Pinpoint the cell where the given text exists, returning its [X, Y] midpoint coordinate. 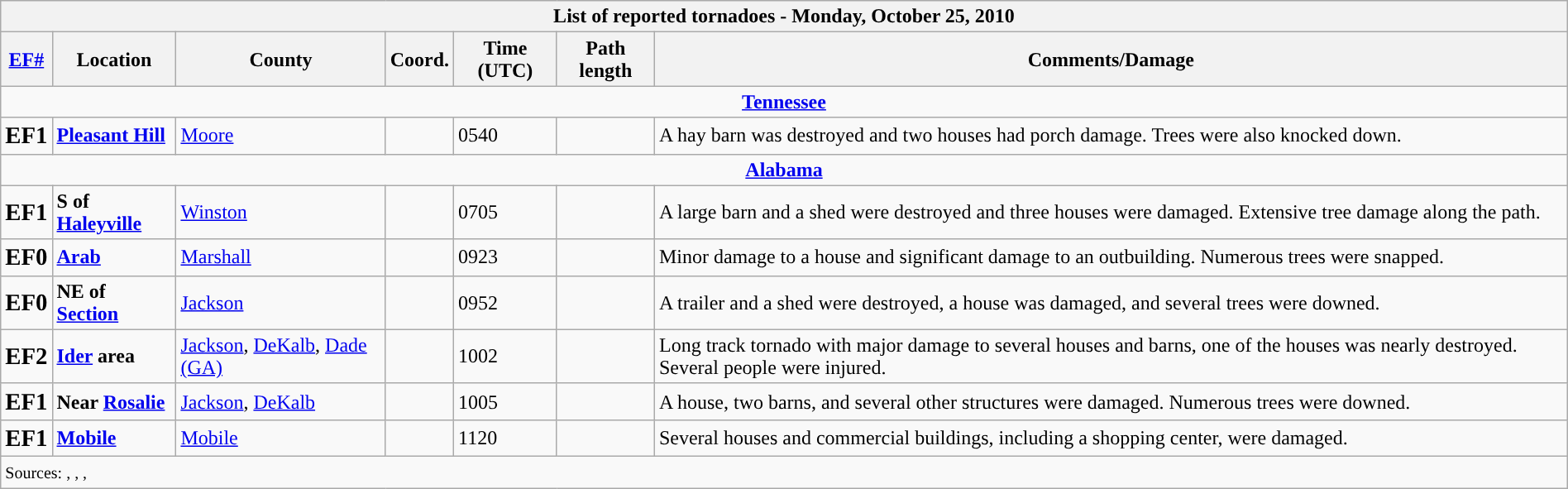
A trailer and a shed were destroyed, a house was damaged, and several trees were downed. [1111, 303]
List of reported tornadoes - Monday, October 25, 2010 [784, 17]
EF# [26, 60]
Moore [281, 136]
1005 [506, 401]
1002 [506, 356]
A hay barn was destroyed and two houses had porch damage. Trees were also knocked down. [1111, 136]
Long track tornado with major damage to several houses and barns, one of the houses was nearly destroyed. Several people were injured. [1111, 356]
Ider area [114, 356]
Several houses and commercial buildings, including a shopping center, were damaged. [1111, 438]
Pleasant Hill [114, 136]
Winston [281, 212]
Marshall [281, 257]
0952 [506, 303]
Jackson, DeKalb [281, 401]
A large barn and a shed were destroyed and three houses were damaged. Extensive tree damage along the path. [1111, 212]
0923 [506, 257]
Near Rosalie [114, 401]
Time (UTC) [506, 60]
Jackson, DeKalb, Dade (GA) [281, 356]
Sources: , , , [784, 472]
Minor damage to a house and significant damage to an outbuilding. Numerous trees were snapped. [1111, 257]
Coord. [419, 60]
Path length [605, 60]
EF2 [26, 356]
Tennessee [784, 102]
0540 [506, 136]
S of Haleyville [114, 212]
County [281, 60]
Arab [114, 257]
Alabama [784, 170]
1120 [506, 438]
Comments/Damage [1111, 60]
NE of Section [114, 303]
A house, two barns, and several other structures were damaged. Numerous trees were downed. [1111, 401]
Location [114, 60]
Jackson [281, 303]
0705 [506, 212]
